From the cell containing the given text, extract its center point as (X, Y) coordinate. 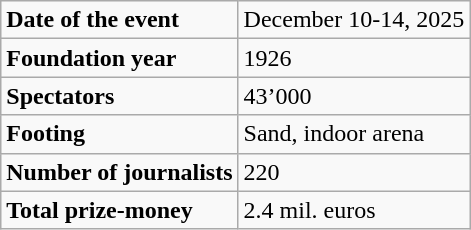
Number of journalists (120, 172)
Date of the event (120, 20)
220 (354, 172)
December 10-14, 2025 (354, 20)
Spectators (120, 96)
43’000 (354, 96)
Foundation year (120, 58)
Total prize-money (120, 210)
2.4 mil. euros (354, 210)
Footing (120, 134)
1926 (354, 58)
Sand, indoor arena (354, 134)
